For the text-containing cell, return its midpoint in (x, y) coordinate format. 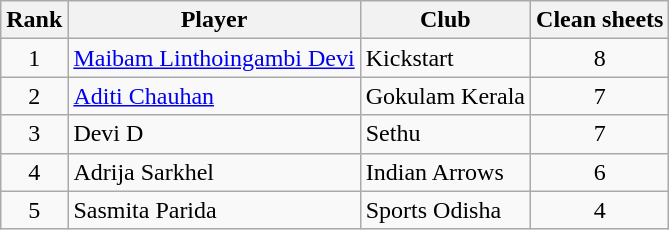
2 (34, 96)
Player (214, 20)
5 (34, 210)
8 (600, 58)
Club (445, 20)
Devi D (214, 134)
Aditi Chauhan (214, 96)
Sports Odisha (445, 210)
Adrija Sarkhel (214, 172)
Kickstart (445, 58)
Rank (34, 20)
Indian Arrows (445, 172)
Maibam Linthoingambi Devi (214, 58)
6 (600, 172)
1 (34, 58)
Sasmita Parida (214, 210)
Clean sheets (600, 20)
Sethu (445, 134)
Gokulam Kerala (445, 96)
3 (34, 134)
